Capture the cell that displays the provided text and extract its [x, y] central coordinate. 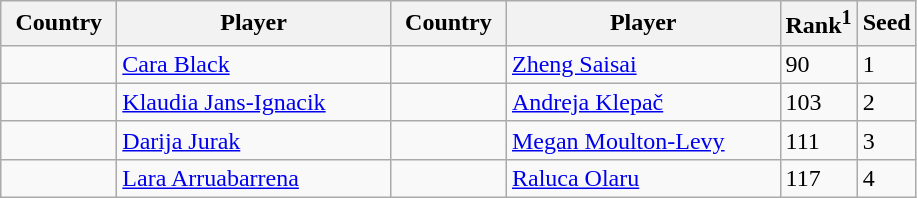
Cara Black [254, 64]
103 [818, 102]
Andreja Klepač [643, 102]
Zheng Saisai [643, 64]
1 [886, 64]
3 [886, 140]
Klaudia Jans-Ignacik [254, 102]
4 [886, 178]
Darija Jurak [254, 140]
Megan Moulton-Levy [643, 140]
Rank1 [818, 24]
Lara Arruabarrena [254, 178]
Seed [886, 24]
2 [886, 102]
111 [818, 140]
Raluca Olaru [643, 178]
90 [818, 64]
117 [818, 178]
